Determine the (X, Y) coordinate at the center of the cell enclosing the given text.  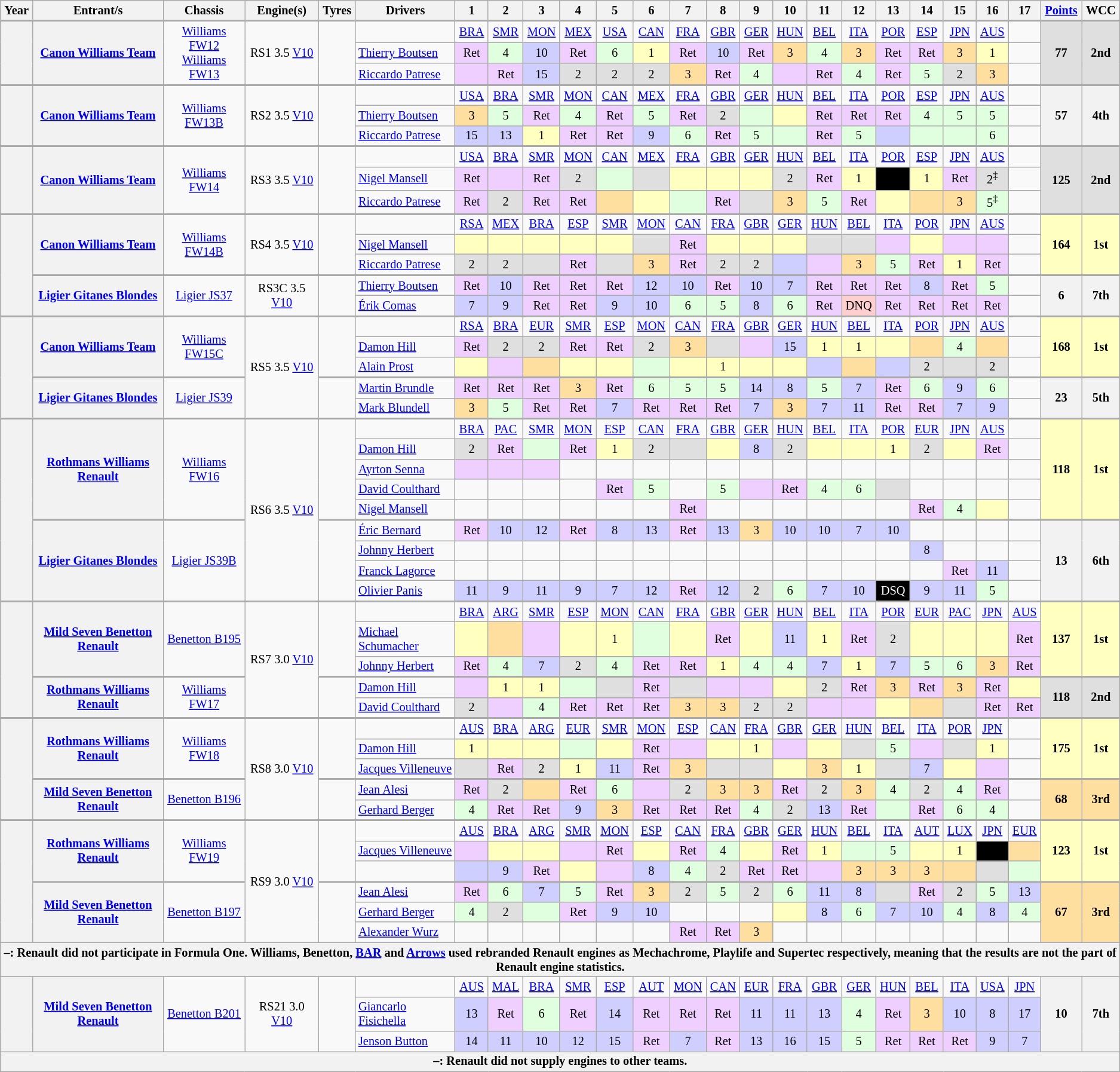
Benetton B201 (204, 1013)
Benetton B197 (204, 912)
Williams FW18 (204, 748)
168 (1061, 347)
Olivier Panis (405, 591)
Éric Bernard (405, 530)
LUX (959, 830)
MAL (505, 987)
Ligier JS39 (204, 398)
175 (1061, 748)
Williams FW19 (204, 850)
RS1 3.5 V10 (282, 53)
Mark Blundell (405, 408)
23 (1061, 398)
5‡ (992, 202)
Michael Schumacher (405, 639)
Williams FW14B (204, 244)
RS3 3.5 V10 (282, 179)
123 (1061, 850)
–: Renault did not supply engines to other teams. (560, 1061)
Williams FW13B (204, 115)
DNQ (859, 305)
Drivers (405, 10)
164 (1061, 244)
Giancarlo Fisichella (405, 1014)
Williams FW16 (204, 469)
RS7 3.0 V10 (282, 660)
57 (1061, 115)
Ligier JS39B (204, 560)
Engine(s) (282, 10)
Williams FW17 (204, 697)
Alexander Wurz (405, 932)
Year (17, 10)
Martin Brundle (405, 387)
RS4 3.5 V10 (282, 244)
Tyres (337, 10)
Williams FW15C (204, 347)
Ligier JS37 (204, 295)
RS3C 3.5 V10 (282, 295)
Alain Prost (405, 367)
Benetton B195 (204, 639)
RS2 3.5 V10 (282, 115)
68 (1061, 800)
Ayrton Senna (405, 469)
Jenson Button (405, 1042)
Williams FW14 (204, 179)
RS9 3.0 V10 (282, 881)
5th (1101, 398)
77 (1061, 53)
RS21 3.0 V10 (282, 1013)
Benetton B196 (204, 800)
67 (1061, 912)
Érik Comas (405, 305)
Entrant/s (98, 10)
Williams FW12Williams FW13 (204, 53)
137 (1061, 639)
4th (1101, 115)
DSQ (893, 591)
125 (1061, 179)
Chassis (204, 10)
RS6 3.5 V10 (282, 510)
6th (1101, 560)
2‡ (992, 178)
RS5 3.5 V10 (282, 367)
WCC (1101, 10)
Franck Lagorce (405, 571)
Points (1061, 10)
RS8 3.0 V10 (282, 768)
